Search for the cell housing the specified text and yield its (X, Y) center coordinate. 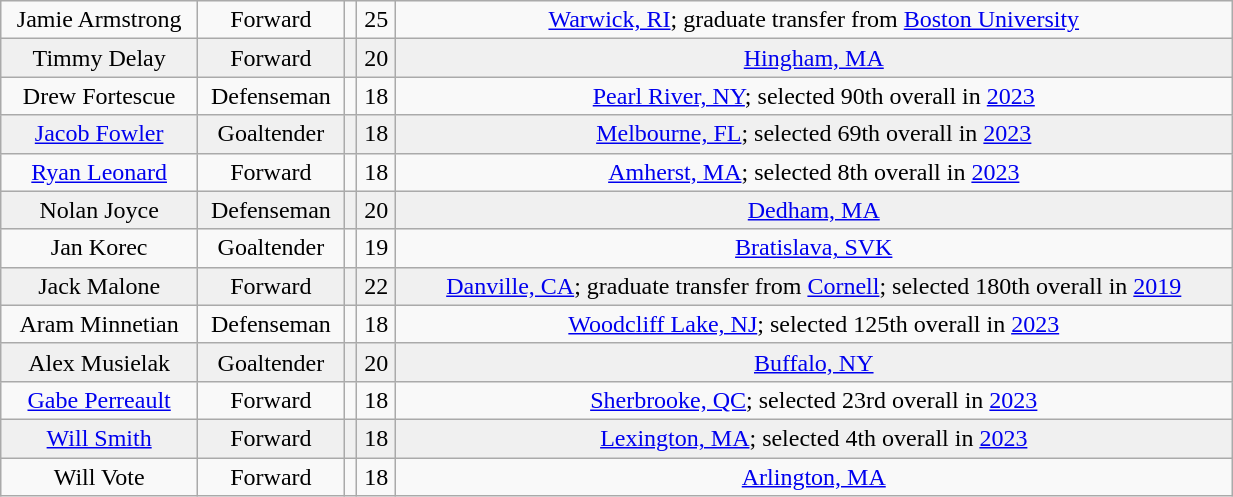
Timmy Delay (100, 58)
Drew Fortescue (100, 96)
Bratislava, SVK (814, 248)
Melbourne, FL; selected 69th overall in 2023 (814, 134)
Ryan Leonard (100, 172)
Hingham, MA (814, 58)
Sherbrooke, QC; selected 23rd overall in 2023 (814, 400)
Pearl River, NY; selected 90th overall in 2023 (814, 96)
Nolan Joyce (100, 210)
Amherst, MA; selected 8th overall in 2023 (814, 172)
Will Smith (100, 438)
19 (376, 248)
Will Vote (100, 477)
Warwick, RI; graduate transfer from Boston University (814, 20)
Buffalo, NY (814, 362)
25 (376, 20)
Lexington, MA; selected 4th overall in 2023 (814, 438)
Dedham, MA (814, 210)
Gabe Perreault (100, 400)
Jamie Armstrong (100, 20)
22 (376, 286)
Jack Malone (100, 286)
Woodcliff Lake, NJ; selected 125th overall in 2023 (814, 324)
Danville, CA; graduate transfer from Cornell; selected 180th overall in 2019 (814, 286)
Jacob Fowler (100, 134)
Jan Korec (100, 248)
Arlington, MA (814, 477)
Alex Musielak (100, 362)
Aram Minnetian (100, 324)
